For the text-containing cell, return its midpoint in (X, Y) coordinate format. 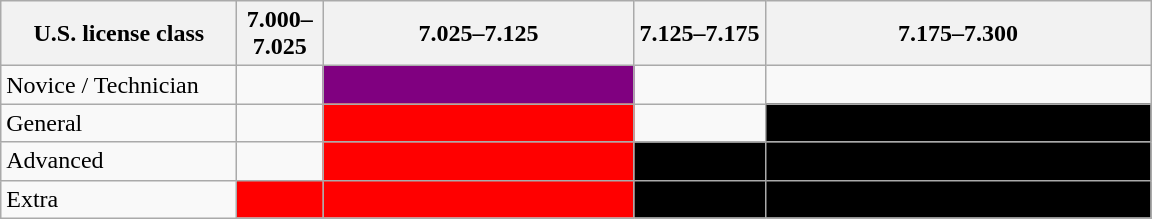
7.175–7.300 (958, 34)
General (119, 123)
7.000–7.025 (280, 34)
Advanced (119, 161)
Extra (119, 199)
U.S. license class (119, 34)
Novice / Technician (119, 85)
7.025–7.125 (478, 34)
7.125–7.175 (700, 34)
